Locate the cell with the specified text and output its (x, y) center coordinate. 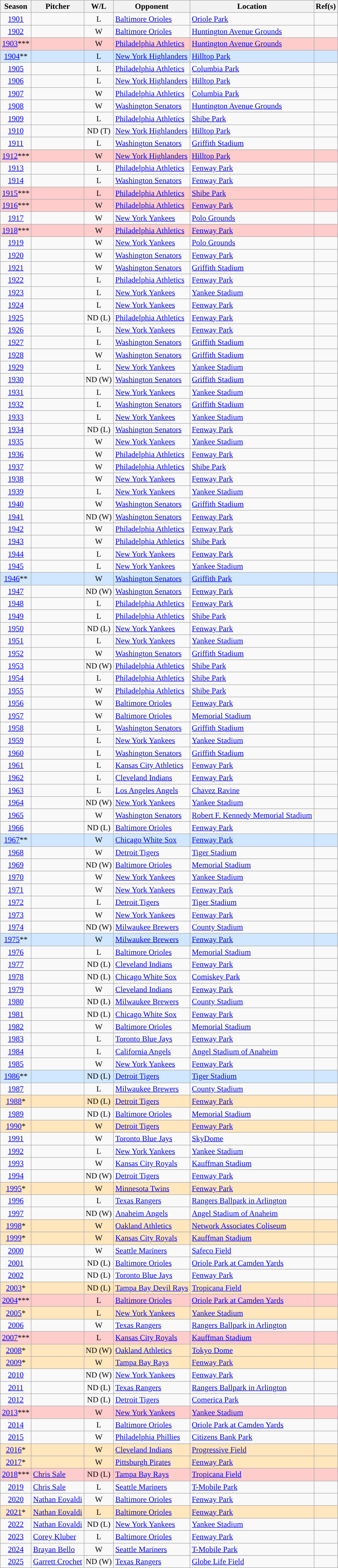
1979 (16, 989)
1938 (16, 479)
2005* (16, 1313)
1973 (16, 915)
2022 (16, 1524)
1920 (16, 255)
1908 (16, 106)
1922 (16, 280)
Progressive Field (252, 1450)
1905 (16, 69)
1947 (16, 591)
1901 (16, 19)
2018*** (16, 1475)
Anaheim Angels (152, 1213)
1906 (16, 81)
2013*** (16, 1412)
Griffith Park (252, 579)
1904** (16, 56)
1952 (16, 653)
Tokyo Dome (252, 1350)
2004*** (16, 1300)
2006 (16, 1325)
1986** (16, 1076)
1930 (16, 380)
Los Angeles Angels (152, 790)
1946** (16, 579)
1963 (16, 790)
1998* (16, 1226)
1903*** (16, 44)
2007*** (16, 1338)
1910 (16, 131)
1961 (16, 766)
1909 (16, 118)
Minnesota Twins (152, 1189)
1942 (16, 529)
1960 (16, 753)
1977 (16, 965)
2011 (16, 1388)
1972 (16, 902)
1917 (16, 218)
1915*** (16, 193)
Opponent (152, 7)
1921 (16, 268)
1935 (16, 442)
1934 (16, 430)
1993 (16, 1164)
1988* (16, 1101)
1948 (16, 604)
1919 (16, 243)
2012 (16, 1400)
1982 (16, 1027)
1933 (16, 417)
1971 (16, 890)
Chavez Ravine (252, 790)
1914 (16, 181)
Comiskey Park (252, 977)
Ref(s) (326, 7)
1937 (16, 467)
1964 (16, 803)
W/L (99, 7)
Season (16, 7)
1968 (16, 852)
Tampa Bay Devil Rays (152, 1288)
1978 (16, 977)
1923 (16, 293)
1912*** (16, 156)
1926 (16, 330)
ND (T) (99, 131)
1976 (16, 952)
1925 (16, 317)
Network Associates Coliseum (252, 1226)
Corey Kluber (58, 1537)
2010 (16, 1375)
1995* (16, 1189)
1959 (16, 740)
1958 (16, 728)
1990* (16, 1126)
1987 (16, 1089)
Pittsburgh Pirates (152, 1462)
2014 (16, 1425)
1951 (16, 641)
2016* (16, 1450)
2015 (16, 1437)
SkyDome (252, 1138)
1984 (16, 1052)
2000 (16, 1251)
1956 (16, 703)
1991 (16, 1138)
2009* (16, 1363)
1943 (16, 541)
1924 (16, 305)
Kansas City Athletics (152, 766)
1999* (16, 1238)
1955 (16, 691)
Oriole Park (252, 19)
1954 (16, 678)
1928 (16, 355)
2019 (16, 1487)
2021* (16, 1512)
1940 (16, 504)
1941 (16, 516)
1953 (16, 666)
1985 (16, 1064)
1975** (16, 939)
1980 (16, 1002)
1966 (16, 828)
Garrett Crochet (58, 1562)
2017* (16, 1462)
1916*** (16, 206)
1983 (16, 1039)
2020 (16, 1499)
1994 (16, 1176)
2003* (16, 1288)
1945 (16, 566)
1931 (16, 392)
1936 (16, 454)
Safeco Field (252, 1251)
1967** (16, 840)
1949 (16, 616)
1965 (16, 815)
1970 (16, 877)
2024 (16, 1549)
Robert F. Kennedy Memorial Stadium (252, 815)
1997 (16, 1213)
1927 (16, 342)
1981 (16, 1014)
1957 (16, 716)
1944 (16, 554)
2002 (16, 1275)
California Angels (152, 1052)
1911 (16, 143)
1992 (16, 1151)
1962 (16, 778)
1907 (16, 93)
Pitcher (58, 7)
Globe Life Field (252, 1562)
Philadelphia Phillies (152, 1437)
1969 (16, 865)
2001 (16, 1263)
1950 (16, 629)
2008* (16, 1350)
2023 (16, 1537)
1918*** (16, 230)
Comerica Park (252, 1400)
1902 (16, 31)
1974 (16, 927)
1939 (16, 492)
1996 (16, 1201)
Location (252, 7)
1932 (16, 405)
1929 (16, 367)
Citizens Bank Park (252, 1437)
1913 (16, 168)
2025 (16, 1562)
Brayan Bello (58, 1549)
1989 (16, 1114)
